Return (x, y) of the center of cell containing provided text 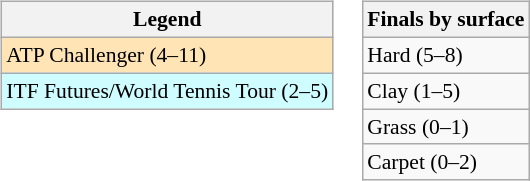
Finals by surface (446, 20)
Carpet (0–2) (446, 162)
Clay (1–5) (446, 91)
Grass (0–1) (446, 127)
Legend (167, 20)
Hard (5–8) (446, 55)
ITF Futures/World Tennis Tour (2–5) (167, 91)
ATP Challenger (4–11) (167, 55)
